Provide the [X, Y] coordinate of the cell's center where the given text is located.  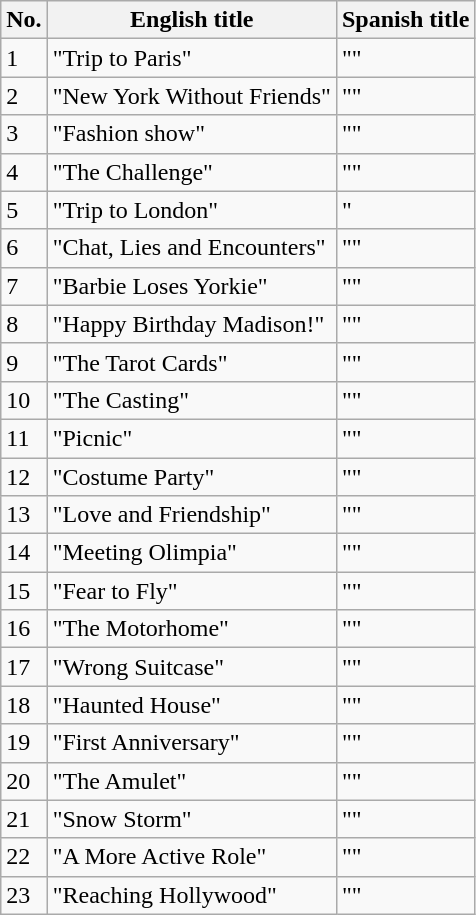
8 [24, 324]
"Haunted House" [192, 705]
12 [24, 477]
"Fashion show" [192, 134]
11 [24, 438]
15 [24, 591]
"Meeting Olimpia" [192, 553]
23 [24, 895]
2 [24, 96]
"Barbie Loses Yorkie" [192, 286]
"Costume Party" [192, 477]
"The Casting" [192, 400]
No. [24, 20]
20 [24, 781]
6 [24, 248]
4 [24, 172]
"A More Active Role" [192, 857]
"Picnic" [192, 438]
10 [24, 400]
"New York Without Friends" [192, 96]
19 [24, 743]
"Reaching Hollywood" [192, 895]
"The Amulet" [192, 781]
7 [24, 286]
"Wrong Suitcase" [192, 667]
17 [24, 667]
16 [24, 629]
13 [24, 515]
"Fear to Fly" [192, 591]
"Trip to London" [192, 210]
9 [24, 362]
"Love and Friendship" [192, 515]
"The Tarot Cards" [192, 362]
" [405, 210]
"Happy Birthday Madison!" [192, 324]
"The Motorhome" [192, 629]
5 [24, 210]
"First Anniversary" [192, 743]
"Snow Storm" [192, 819]
English title [192, 20]
1 [24, 58]
14 [24, 553]
"Chat, Lies and Encounters" [192, 248]
21 [24, 819]
"Trip to Paris" [192, 58]
22 [24, 857]
18 [24, 705]
Spanish title [405, 20]
3 [24, 134]
"The Challenge" [192, 172]
